Return [x, y] of the center of cell containing provided text 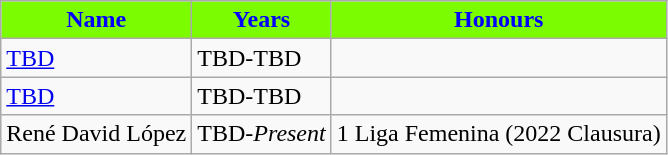
René David López [96, 134]
Years [262, 20]
Honours [498, 20]
Name [96, 20]
TBD-Present [262, 134]
1 Liga Femenina (2022 Clausura) [498, 134]
